For the text-containing cell, return its midpoint in [x, y] coordinate format. 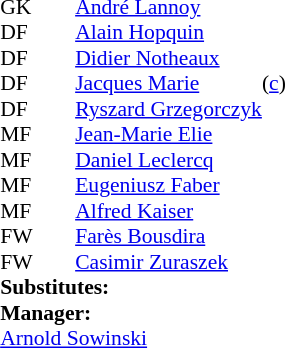
Substitutes: [131, 287]
Eugeniusz Faber [168, 185]
Jean-Marie Elie [168, 135]
Casimir Zuraszek [168, 262]
Manager: [131, 313]
Alain Hopquin [168, 33]
Ryszard Grzegorczyk [168, 109]
Alfred Kaiser [168, 211]
Jacques Marie [168, 83]
Daniel Leclercq [168, 160]
Farès Bousdira [168, 237]
Didier Notheaux [168, 58]
